For the text-containing cell, return its midpoint in [X, Y] coordinate format. 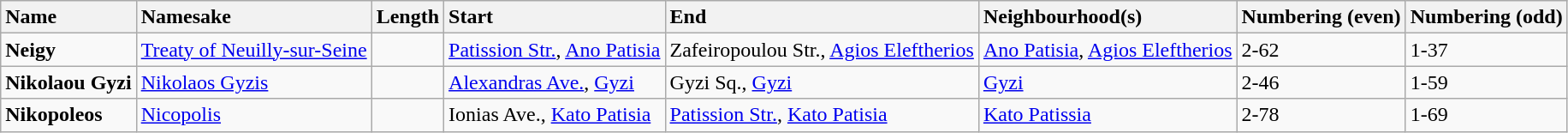
Gyzi Sq., Gyzi [822, 82]
2-46 [1322, 82]
Nikolaou Gyzi [68, 82]
Nicopolis [253, 115]
Patission Str., Kato Patisia [822, 115]
End [822, 17]
2-78 [1322, 115]
Zafeiropoulou Str., Agios Eleftherios [822, 50]
Start [555, 17]
Namesake [253, 17]
Neighbourhood(s) [1108, 17]
Kato Patissia [1108, 115]
Ionias Ave., Kato Patisia [555, 115]
Length [407, 17]
Patission Str., Ano Patisia [555, 50]
Numbering (odd) [1486, 17]
Gyzi [1108, 82]
Ano Patisia, Agios Eleftherios [1108, 50]
1-59 [1486, 82]
Treaty of Neuilly-sur-Seine [253, 50]
Alexandras Ave., Gyzi [555, 82]
Nikopoleos [68, 115]
Neigy [68, 50]
1-69 [1486, 115]
Numbering (even) [1322, 17]
Nikolaos Gyzis [253, 82]
1-37 [1486, 50]
2-62 [1322, 50]
Name [68, 17]
